Provide the [x, y] coordinate of the cell's center where the given text is located.  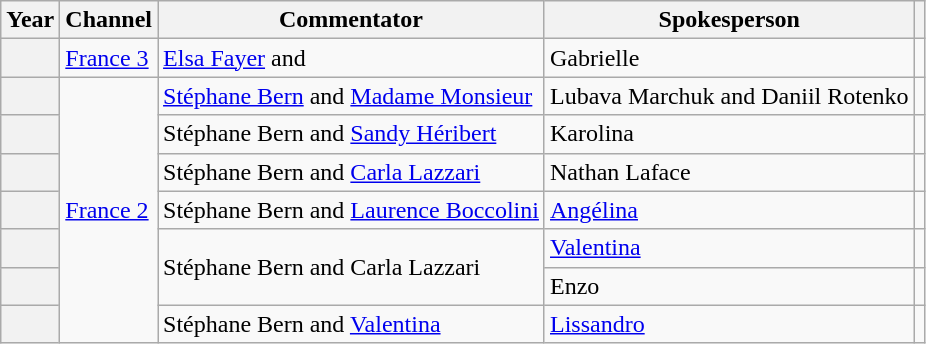
Year [30, 20]
Spokesperson [729, 20]
Karolina [729, 134]
Lissandro [729, 324]
Nathan Laface [729, 172]
Stéphane Bern and Laurence Boccolini [352, 210]
Angélina [729, 210]
Channel [109, 20]
France 2 [109, 210]
Lubava Marchuk and Daniil Rotenko [729, 96]
Stéphane Bern and Madame Monsieur [352, 96]
Stéphane Bern and Valentina [352, 324]
France 3 [109, 58]
Commentator [352, 20]
Stéphane Bern and Sandy Héribert [352, 134]
Enzo [729, 286]
Valentina [729, 248]
Gabrielle [729, 58]
Elsa Fayer and [352, 58]
